Return (x, y) of the center of cell containing provided text 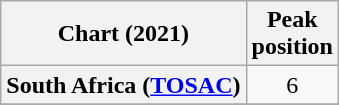
6 (292, 85)
Peakposition (292, 34)
Chart (2021) (124, 34)
South Africa (TOSAC) (124, 85)
